From the cell containing the given text, extract its center point as [X, Y] coordinate. 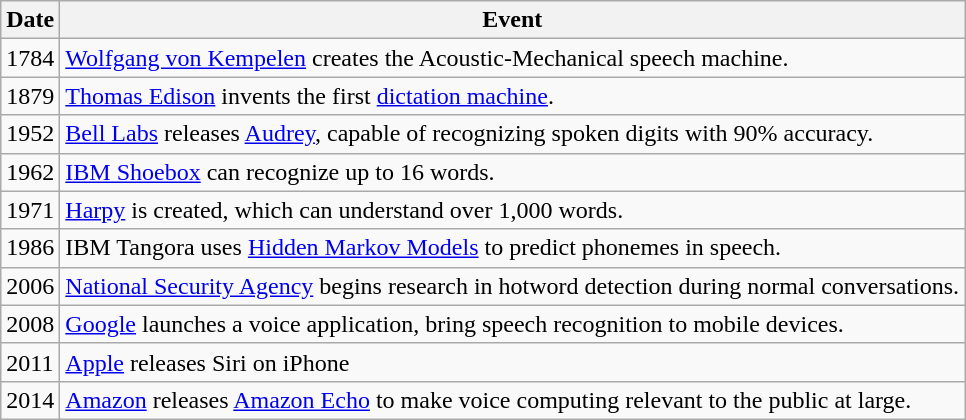
1879 [30, 96]
2006 [30, 286]
Apple releases Siri on iPhone [512, 362]
Bell Labs releases Audrey, capable of recognizing spoken digits with 90% accuracy. [512, 134]
Harpy is created, which can understand over 1,000 words. [512, 210]
1784 [30, 58]
2014 [30, 400]
2008 [30, 324]
IBM Tangora uses Hidden Markov Models to predict phonemes in speech. [512, 248]
IBM Shoebox can recognize up to 16 words. [512, 172]
1986 [30, 248]
2011 [30, 362]
1952 [30, 134]
Amazon releases Amazon Echo to make voice computing relevant to the public at large. [512, 400]
1971 [30, 210]
Event [512, 20]
1962 [30, 172]
Date [30, 20]
Thomas Edison invents the first dictation machine. [512, 96]
Google launches a voice application, bring speech recognition to mobile devices. [512, 324]
National Security Agency begins research in hotword detection during normal conversations. [512, 286]
Wolfgang von Kempelen creates the Acoustic-Mechanical speech machine. [512, 58]
